Identify which cell holds the provided text, then report its [X, Y] central coordinate. 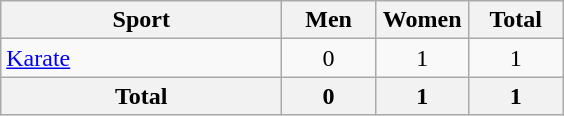
Sport [142, 20]
Men [329, 20]
Women [422, 20]
Karate [142, 58]
